Search for the cell housing the specified text and yield its [X, Y] center coordinate. 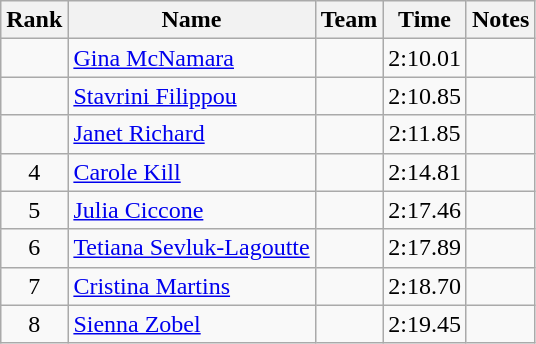
Stavrini Filippou [192, 96]
6 [34, 248]
Notes [500, 20]
2:10.85 [425, 96]
Janet Richard [192, 134]
2:17.46 [425, 210]
Name [192, 20]
2:10.01 [425, 58]
4 [34, 172]
Rank [34, 20]
Carole Kill [192, 172]
2:14.81 [425, 172]
Gina McNamara [192, 58]
5 [34, 210]
Team [349, 20]
2:18.70 [425, 286]
2:17.89 [425, 248]
7 [34, 286]
8 [34, 324]
Cristina Martins [192, 286]
2:11.85 [425, 134]
Time [425, 20]
Sienna Zobel [192, 324]
Julia Ciccone [192, 210]
2:19.45 [425, 324]
Tetiana Sevluk-Lagoutte [192, 248]
